Search for the cell housing the specified text and yield its (X, Y) center coordinate. 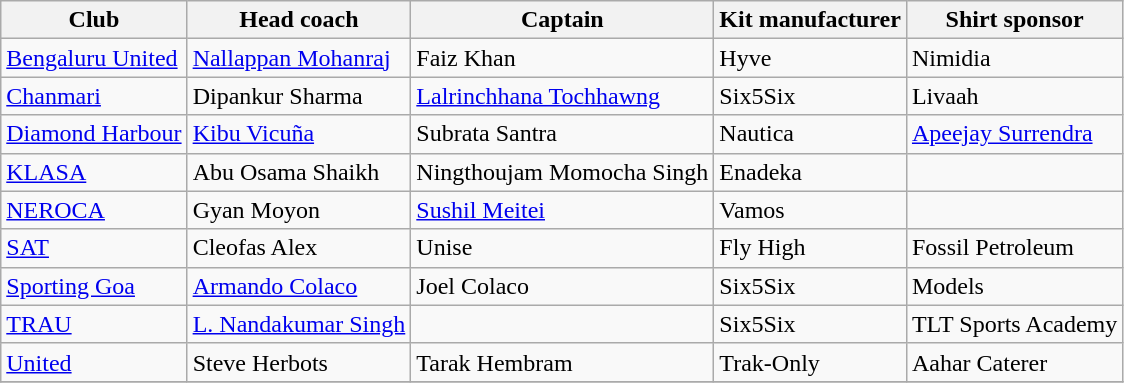
Sporting Goa (94, 286)
Steve Herbots (299, 362)
Kit manufacturer (810, 20)
Apeejay Surrendra (1014, 134)
Unise (562, 248)
Hyve (810, 58)
TRAU (94, 324)
Tarak Hembram (562, 362)
Club (94, 20)
Joel Colaco (562, 286)
Diamond Harbour (94, 134)
Sushil Meitei (562, 210)
Lalrinchhana Tochhawng (562, 96)
Nautica (810, 134)
Trak-Only (810, 362)
Fly High (810, 248)
KLASA (94, 172)
Faiz Khan (562, 58)
SAT (94, 248)
Captain (562, 20)
Enadeka (810, 172)
Kibu Vicuña (299, 134)
Gyan Moyon (299, 210)
Shirt sponsor (1014, 20)
Head coach (299, 20)
Fossil Petroleum (1014, 248)
Chanmari (94, 96)
Aahar Caterer (1014, 362)
L. Nandakumar Singh (299, 324)
TLT Sports Academy (1014, 324)
Armando Colaco (299, 286)
Vamos (810, 210)
Ningthoujam Momocha Singh (562, 172)
Bengaluru United (94, 58)
United (94, 362)
Models (1014, 286)
Subrata Santra (562, 134)
Nallappan Mohanraj (299, 58)
Dipankur Sharma (299, 96)
NEROCA (94, 210)
Cleofas Alex (299, 248)
Nimidia (1014, 58)
Abu Osama Shaikh (299, 172)
Livaah (1014, 96)
